Scan for the cell matching the given text and deliver its [x, y] coordinate at center. 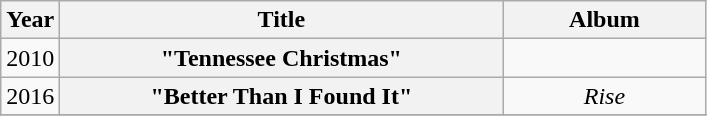
2016 [30, 96]
Title [282, 20]
2010 [30, 58]
Album [604, 20]
"Better Than I Found It" [282, 96]
Rise [604, 96]
Year [30, 20]
"Tennessee Christmas" [282, 58]
